Return [X, Y] of the center of cell containing provided text 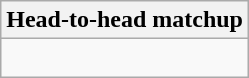
Head-to-head matchup [125, 20]
